Identify which cell holds the provided text, then report its [X, Y] central coordinate. 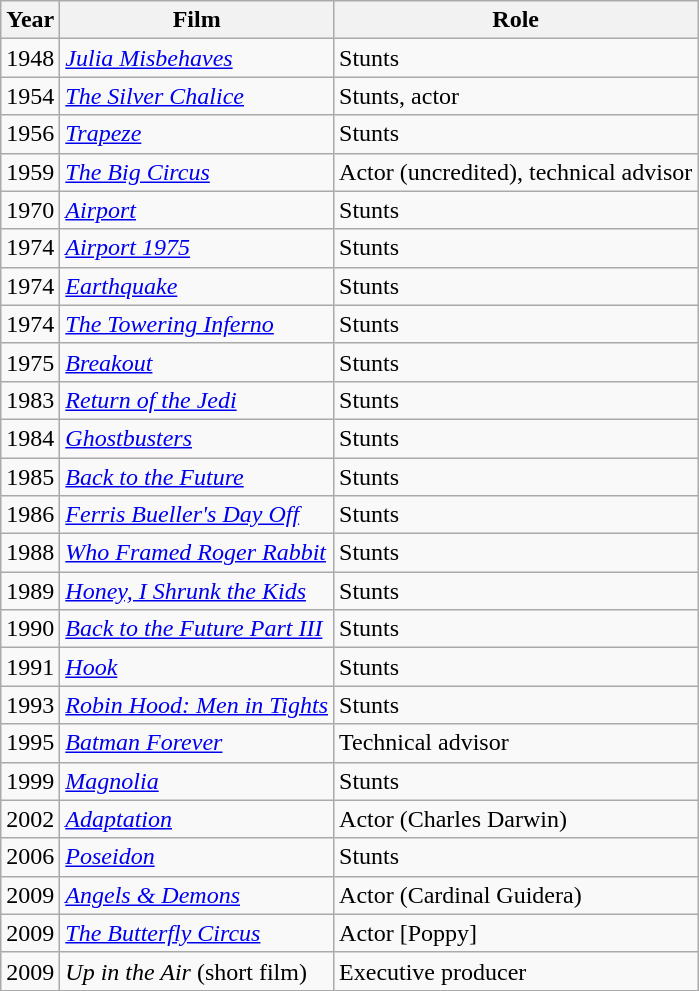
1983 [30, 400]
Back to the Future [197, 477]
Julia Misbehaves [197, 58]
Poseidon [197, 857]
Actor (Charles Darwin) [516, 819]
Airport 1975 [197, 248]
1988 [30, 553]
Back to the Future Part III [197, 629]
1984 [30, 438]
Executive producer [516, 971]
Return of the Jedi [197, 400]
Ferris Bueller's Day Off [197, 515]
Hook [197, 667]
Who Framed Roger Rabbit [197, 553]
Ghostbusters [197, 438]
Angels & Demons [197, 895]
1995 [30, 743]
Honey, I Shrunk the Kids [197, 591]
The Big Circus [197, 172]
The Towering Inferno [197, 324]
1956 [30, 134]
Earthquake [197, 286]
Up in the Air (short film) [197, 971]
Actor [Poppy] [516, 933]
Robin Hood: Men in Tights [197, 705]
Year [30, 20]
1993 [30, 705]
1999 [30, 781]
The Silver Chalice [197, 96]
Trapeze [197, 134]
Technical advisor [516, 743]
2006 [30, 857]
1959 [30, 172]
1975 [30, 362]
1990 [30, 629]
Airport [197, 210]
Actor (uncredited), technical advisor [516, 172]
Batman Forever [197, 743]
1970 [30, 210]
1948 [30, 58]
1991 [30, 667]
Actor (Cardinal Guidera) [516, 895]
1989 [30, 591]
Stunts, actor [516, 96]
Magnolia [197, 781]
Breakout [197, 362]
2002 [30, 819]
1985 [30, 477]
Role [516, 20]
1954 [30, 96]
Adaptation [197, 819]
Film [197, 20]
The Butterfly Circus [197, 933]
1986 [30, 515]
